Capture the cell that displays the provided text and extract its (x, y) central coordinate. 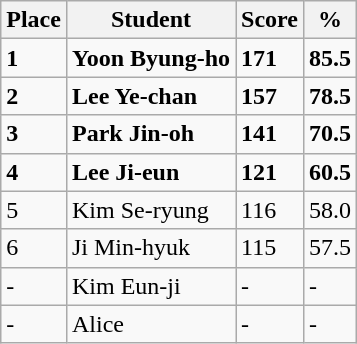
2 (34, 96)
Alice (150, 324)
Ji Min-hyuk (150, 248)
Kim Se-ryung (150, 210)
58.0 (330, 210)
3 (34, 134)
Yoon Byung-ho (150, 58)
57.5 (330, 248)
% (330, 20)
4 (34, 172)
121 (270, 172)
Place (34, 20)
78.5 (330, 96)
85.5 (330, 58)
141 (270, 134)
Score (270, 20)
1 (34, 58)
116 (270, 210)
Lee Ye-chan (150, 96)
157 (270, 96)
Kim Eun-ji (150, 286)
171 (270, 58)
5 (34, 210)
Lee Ji-eun (150, 172)
70.5 (330, 134)
6 (34, 248)
60.5 (330, 172)
115 (270, 248)
Park Jin-oh (150, 134)
Student (150, 20)
